Identify which cell holds the provided text, then report its (X, Y) central coordinate. 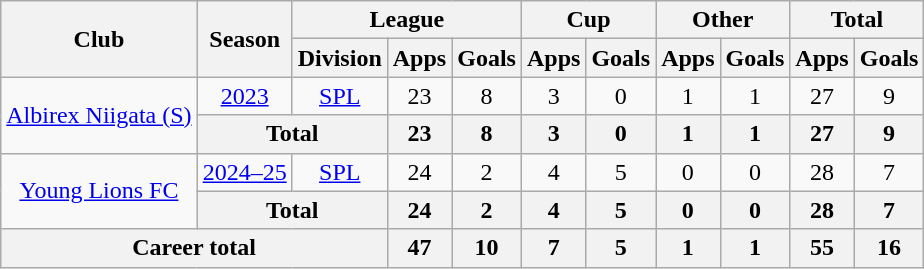
Young Lions FC (99, 191)
Season (244, 39)
10 (487, 248)
Division (340, 58)
Career total (194, 248)
League (406, 20)
47 (419, 248)
16 (889, 248)
Albirex Niigata (S) (99, 115)
Club (99, 39)
2023 (244, 96)
2024–25 (244, 172)
Cup (588, 20)
Other (723, 20)
55 (822, 248)
